Search for the cell housing the specified text and yield its [X, Y] center coordinate. 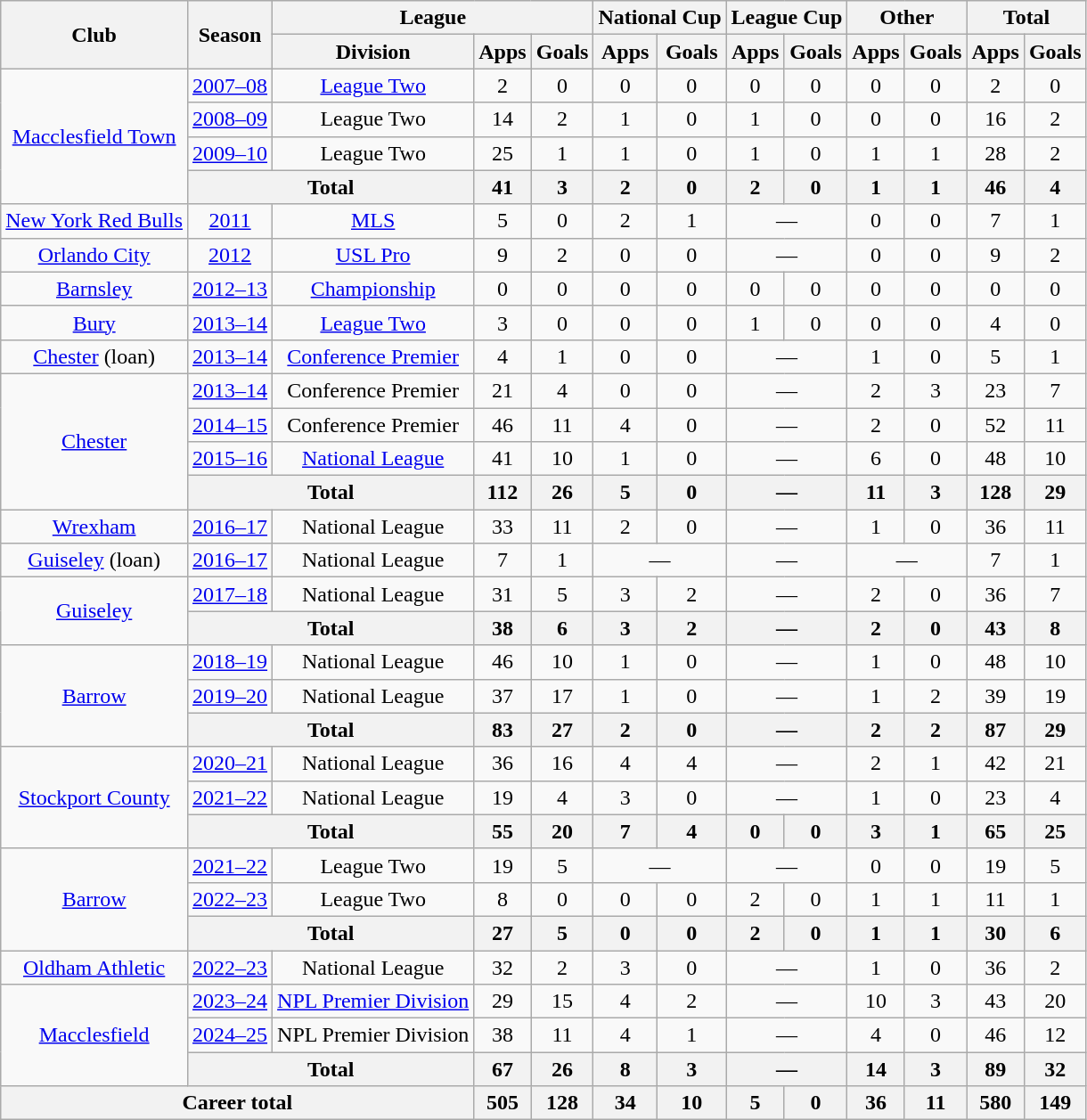
Bury [94, 323]
2011 [230, 221]
2012–13 [230, 289]
12 [1055, 1035]
2019–20 [230, 696]
31 [503, 594]
28 [995, 153]
112 [503, 493]
League Cup [787, 18]
39 [995, 696]
Division [373, 52]
149 [1055, 1103]
15 [562, 1001]
65 [995, 831]
Guiseley [94, 611]
Macclesfield [94, 1035]
17 [562, 696]
New York Red Bulls [94, 221]
34 [625, 1103]
2014–15 [230, 425]
33 [503, 527]
Championship [373, 289]
2012 [230, 255]
37 [503, 696]
30 [995, 933]
Orlando City [94, 255]
MLS [373, 221]
Barnsley [94, 289]
2008–09 [230, 119]
Wrexham [94, 527]
2018–19 [230, 662]
580 [995, 1103]
Chester [94, 441]
2023–24 [230, 1001]
2024–25 [230, 1035]
52 [995, 425]
2020–21 [230, 764]
87 [995, 730]
USL Pro [373, 255]
67 [503, 1069]
Macclesfield Town [94, 136]
Chester (loan) [94, 356]
2015–16 [230, 459]
League [433, 18]
Stockport County [94, 797]
55 [503, 831]
National Cup [659, 18]
Season [230, 35]
505 [503, 1103]
Club [94, 35]
83 [503, 730]
2009–10 [230, 153]
Other [907, 18]
2007–08 [230, 86]
Guiseley (loan) [94, 560]
89 [995, 1069]
42 [995, 764]
Oldham Athletic [94, 967]
Career total [237, 1103]
2017–18 [230, 594]
